Provide the [x, y] coordinate of the cell's center where the given text is located.  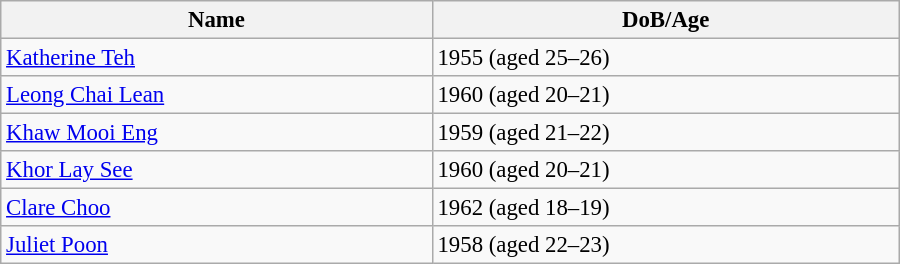
Leong Chai Lean [216, 95]
Clare Choo [216, 208]
DoB/Age [666, 20]
Juliet Poon [216, 245]
1958 (aged 22–23) [666, 245]
Khor Lay See [216, 170]
1959 (aged 21–22) [666, 133]
1955 (aged 25–26) [666, 58]
Khaw Mooi Eng [216, 133]
Name [216, 20]
1962 (aged 18–19) [666, 208]
Katherine Teh [216, 58]
